Extract the (X, Y) coordinate from the center of the cell holding the provided text.  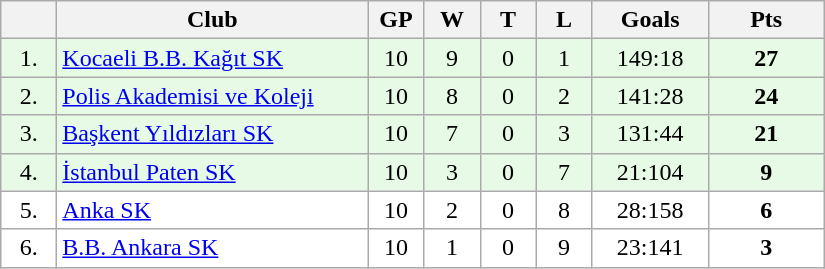
149:18 (650, 58)
23:141 (650, 248)
W (452, 20)
Başkent Yıldızları SK (212, 134)
Club (212, 20)
Pts (766, 20)
141:28 (650, 96)
28:158 (650, 210)
2. (29, 96)
Goals (650, 20)
Kocaeli B.B. Kağıt SK (212, 58)
L (564, 20)
21:104 (650, 172)
6. (29, 248)
GP (396, 20)
B.B. Ankara SK (212, 248)
24 (766, 96)
6 (766, 210)
3. (29, 134)
21 (766, 134)
Anka SK (212, 210)
5. (29, 210)
131:44 (650, 134)
1. (29, 58)
4. (29, 172)
İstanbul Paten SK (212, 172)
Polis Akademisi ve Koleji (212, 96)
T (508, 20)
27 (766, 58)
